Provide the (X, Y) coordinate of the cell's center where the given text is located.  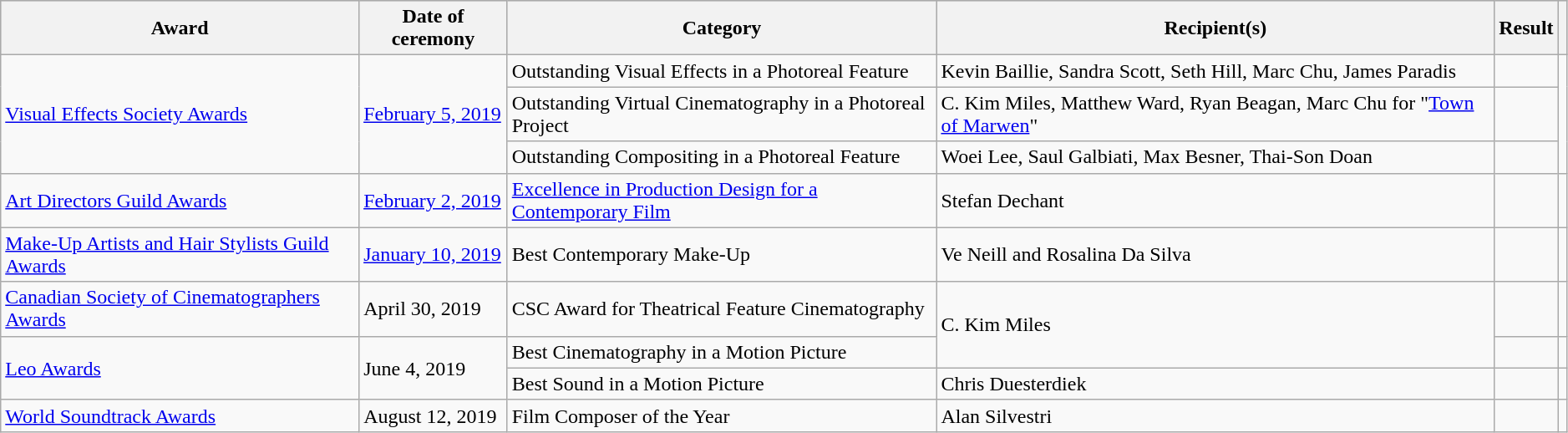
World Soundtrack Awards (180, 415)
Chris Duesterdiek (1215, 384)
Leo Awards (180, 368)
Kevin Baillie, Sandra Scott, Seth Hill, Marc Chu, James Paradis (1215, 71)
April 30, 2019 (434, 309)
Woei Lee, Saul Galbiati, Max Besner, Thai-Son Doan (1215, 157)
Award (180, 28)
January 10, 2019 (434, 254)
Date of ceremony (434, 28)
C. Kim Miles, Matthew Ward, Ryan Beagan, Marc Chu for "Town of Marwen" (1215, 114)
Canadian Society of Cinematographers Awards (180, 309)
Outstanding Visual Effects in a Photoreal Feature (722, 71)
Make-Up Artists and Hair Stylists Guild Awards (180, 254)
Best Sound in a Motion Picture (722, 384)
Visual Effects Society Awards (180, 114)
C. Kim Miles (1215, 324)
February 2, 2019 (434, 201)
Result (1526, 28)
Recipient(s) (1215, 28)
Category (722, 28)
Alan Silvestri (1215, 415)
Stefan Dechant (1215, 201)
Outstanding Virtual Cinematography in a Photoreal Project (722, 114)
Best Cinematography in a Motion Picture (722, 352)
June 4, 2019 (434, 368)
Film Composer of the Year (722, 415)
February 5, 2019 (434, 114)
Ve Neill and Rosalina Da Silva (1215, 254)
August 12, 2019 (434, 415)
Best Contemporary Make-Up (722, 254)
Outstanding Compositing in a Photoreal Feature (722, 157)
CSC Award for Theatrical Feature Cinematography (722, 309)
Art Directors Guild Awards (180, 201)
Excellence in Production Design for a Contemporary Film (722, 201)
